Locate the cell with the specified text and output its (X, Y) center coordinate. 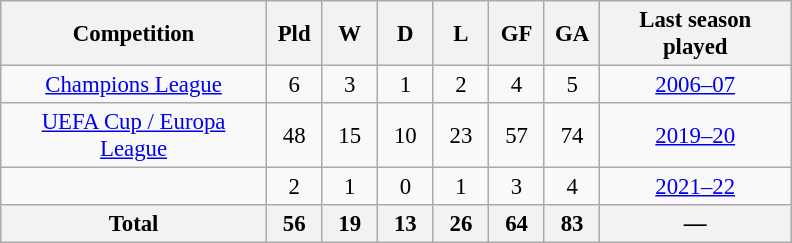
Champions League (134, 85)
56 (294, 224)
Total (134, 224)
74 (572, 136)
W (350, 34)
GF (517, 34)
83 (572, 224)
0 (406, 187)
2006–07 (696, 85)
23 (461, 136)
13 (406, 224)
64 (517, 224)
UEFA Cup / Europa League (134, 136)
57 (517, 136)
— (696, 224)
D (406, 34)
2019–20 (696, 136)
19 (350, 224)
5 (572, 85)
Pld (294, 34)
48 (294, 136)
6 (294, 85)
Competition (134, 34)
26 (461, 224)
15 (350, 136)
2021–22 (696, 187)
L (461, 34)
GA (572, 34)
10 (406, 136)
Last season played (696, 34)
